Pinpoint the cell where the given text exists, returning its [X, Y] midpoint coordinate. 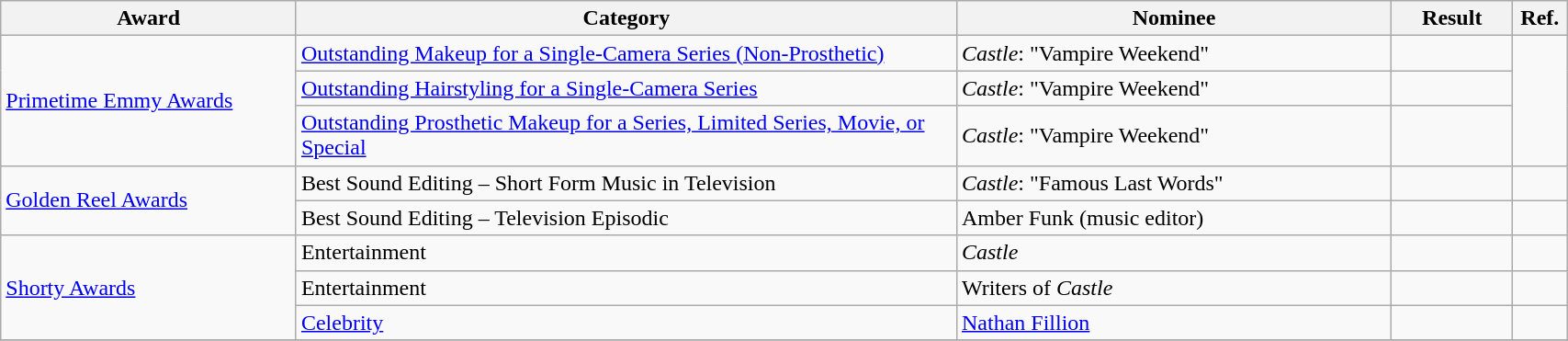
Primetime Emmy Awards [149, 101]
Nathan Fillion [1174, 323]
Golden Reel Awards [149, 200]
Outstanding Prosthetic Makeup for a Series, Limited Series, Movie, or Special [626, 136]
Category [626, 18]
Writers of Castle [1174, 288]
Result [1452, 18]
Award [149, 18]
Outstanding Hairstyling for a Single-Camera Series [626, 88]
Castle [1174, 253]
Best Sound Editing – Short Form Music in Television [626, 183]
Shorty Awards [149, 288]
Castle: "Famous Last Words" [1174, 183]
Nominee [1174, 18]
Amber Funk (music editor) [1174, 218]
Best Sound Editing – Television Episodic [626, 218]
Ref. [1540, 18]
Celebrity [626, 323]
Outstanding Makeup for a Single-Camera Series (Non-Prosthetic) [626, 53]
